From the cell containing the given text, extract its center point as (X, Y) coordinate. 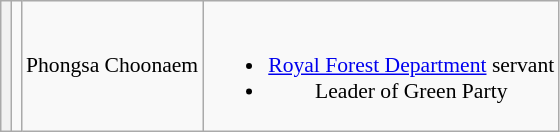
Phongsa Choonaem (112, 66)
Royal Forest Department servantLeader of Green Party (381, 66)
